From the cell containing the given text, extract its center point as [X, Y] coordinate. 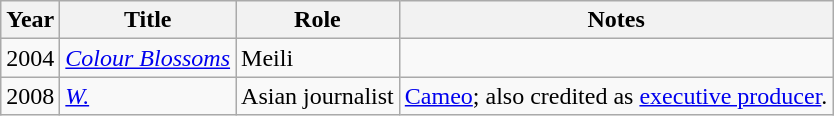
Year [30, 20]
2004 [30, 58]
Cameo; also credited as executive producer. [616, 96]
Meili [318, 58]
Colour Blossoms [148, 58]
W. [148, 96]
Asian journalist [318, 96]
Role [318, 20]
2008 [30, 96]
Title [148, 20]
Notes [616, 20]
